Identify which cell holds the provided text, then report its (X, Y) central coordinate. 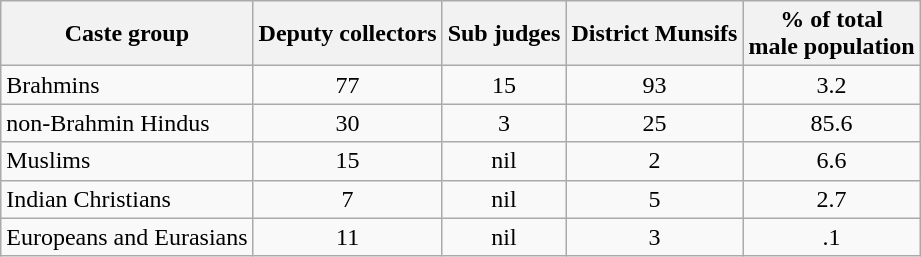
85.6 (832, 123)
2.7 (832, 199)
% of total male population (832, 34)
Caste group (127, 34)
District Munsifs (654, 34)
2 (654, 161)
.1 (832, 237)
77 (348, 85)
non-Brahmin Hindus (127, 123)
Muslims (127, 161)
3.2 (832, 85)
30 (348, 123)
25 (654, 123)
7 (348, 199)
5 (654, 199)
93 (654, 85)
Brahmins (127, 85)
Europeans and Eurasians (127, 237)
Deputy collectors (348, 34)
11 (348, 237)
6.6 (832, 161)
Indian Christians (127, 199)
Sub judges (504, 34)
